Scan for the cell matching the given text and deliver its [x, y] coordinate at center. 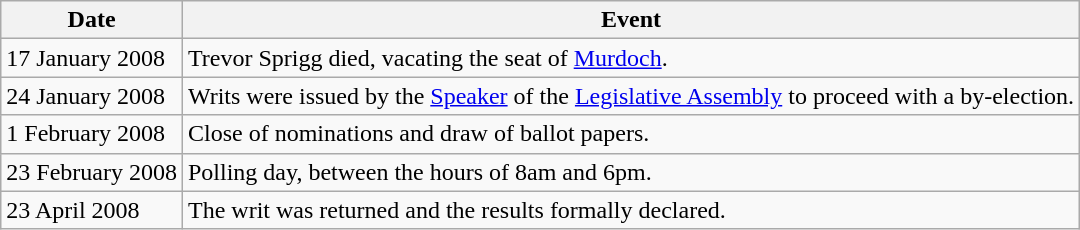
Writs were issued by the Speaker of the Legislative Assembly to proceed with a by-election. [630, 96]
Trevor Sprigg died, vacating the seat of Murdoch. [630, 58]
Event [630, 20]
23 April 2008 [92, 210]
17 January 2008 [92, 58]
23 February 2008 [92, 172]
24 January 2008 [92, 96]
1 February 2008 [92, 134]
Date [92, 20]
The writ was returned and the results formally declared. [630, 210]
Polling day, between the hours of 8am and 6pm. [630, 172]
Close of nominations and draw of ballot papers. [630, 134]
